Scan for the cell matching the given text and deliver its (X, Y) coordinate at center. 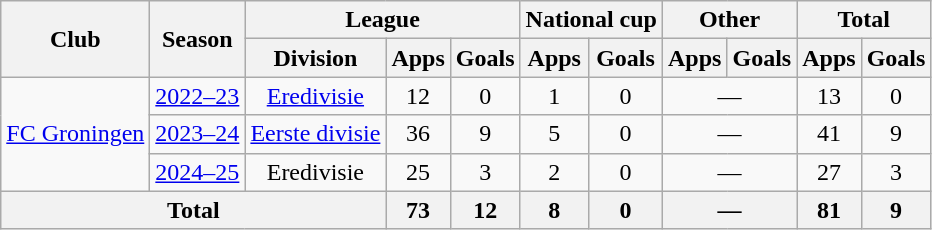
Eerste divisie (316, 134)
2 (554, 172)
41 (829, 134)
Club (76, 39)
8 (554, 210)
2023–24 (198, 134)
36 (418, 134)
Season (198, 39)
FC Groningen (76, 134)
73 (418, 210)
27 (829, 172)
National cup (591, 20)
2024–25 (198, 172)
13 (829, 96)
League (382, 20)
5 (554, 134)
Other (730, 20)
Division (316, 58)
1 (554, 96)
81 (829, 210)
25 (418, 172)
2022–23 (198, 96)
